Extract the (X, Y) coordinate from the center of the cell holding the provided text.  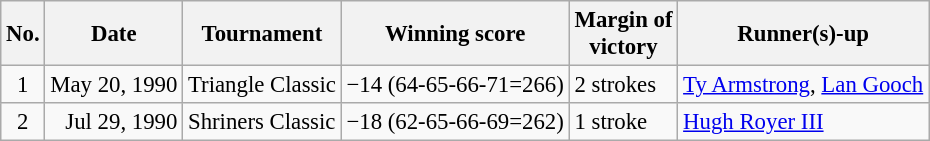
Ty Armstrong, Lan Gooch (804, 85)
Date (114, 34)
Margin ofvictory (624, 34)
1 stroke (624, 122)
Jul 29, 1990 (114, 122)
2 strokes (624, 85)
No. (23, 34)
Hugh Royer III (804, 122)
1 (23, 85)
−14 (64-65-66-71=266) (455, 85)
−18 (62-65-66-69=262) (455, 122)
Triangle Classic (262, 85)
2 (23, 122)
Runner(s)-up (804, 34)
Shriners Classic (262, 122)
Tournament (262, 34)
Winning score (455, 34)
May 20, 1990 (114, 85)
